Identify which cell holds the provided text, then report its (X, Y) central coordinate. 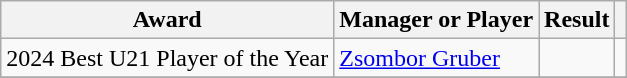
Result (577, 20)
Manager or Player (436, 20)
Award (168, 20)
Zsombor Gruber (436, 58)
2024 Best U21 Player of the Year (168, 58)
